Search for the cell housing the specified text and yield its [x, y] center coordinate. 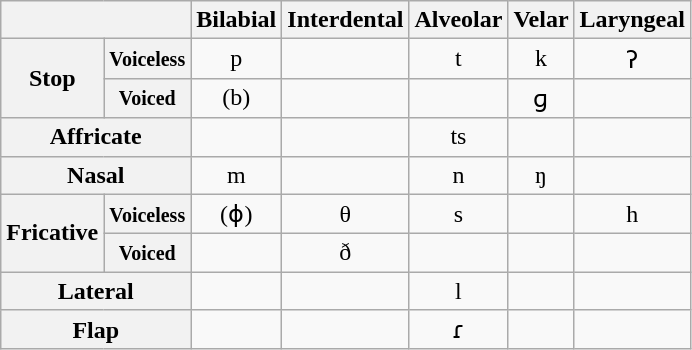
Interdental [346, 20]
Velar [541, 20]
m [236, 175]
p [236, 59]
Laryngeal [632, 20]
Fricative [52, 233]
s [458, 214]
Flap [96, 330]
ʔ [632, 59]
Nasal [96, 175]
Affricate [96, 137]
ɡ [541, 98]
Bilabial [236, 20]
Lateral [96, 291]
θ [346, 214]
ts [458, 137]
n [458, 175]
ɾ [458, 330]
Stop [52, 78]
(ɸ) [236, 214]
t [458, 59]
l [458, 291]
Alveolar [458, 20]
(b) [236, 98]
ŋ [541, 175]
ð [346, 253]
h [632, 214]
k [541, 59]
